Extract the [x, y] coordinate from the center of the cell holding the provided text.  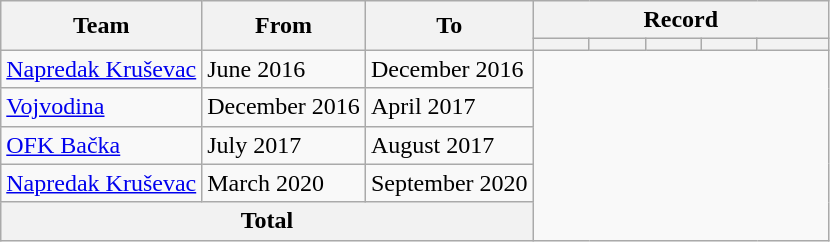
From [284, 26]
To [449, 26]
April 2017 [449, 107]
August 2017 [449, 145]
Record [680, 20]
Vojvodina [102, 107]
September 2020 [449, 183]
March 2020 [284, 183]
Team [102, 26]
Total [267, 221]
OFK Bačka [102, 145]
June 2016 [284, 69]
July 2017 [284, 145]
